Provide the (x, y) coordinate of the cell's center where the given text is located.  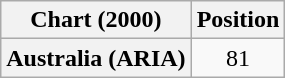
81 (238, 58)
Chart (2000) (96, 20)
Position (238, 20)
Australia (ARIA) (96, 58)
